Detect which cell encompasses the target text, then output its (x, y) center coordinate. 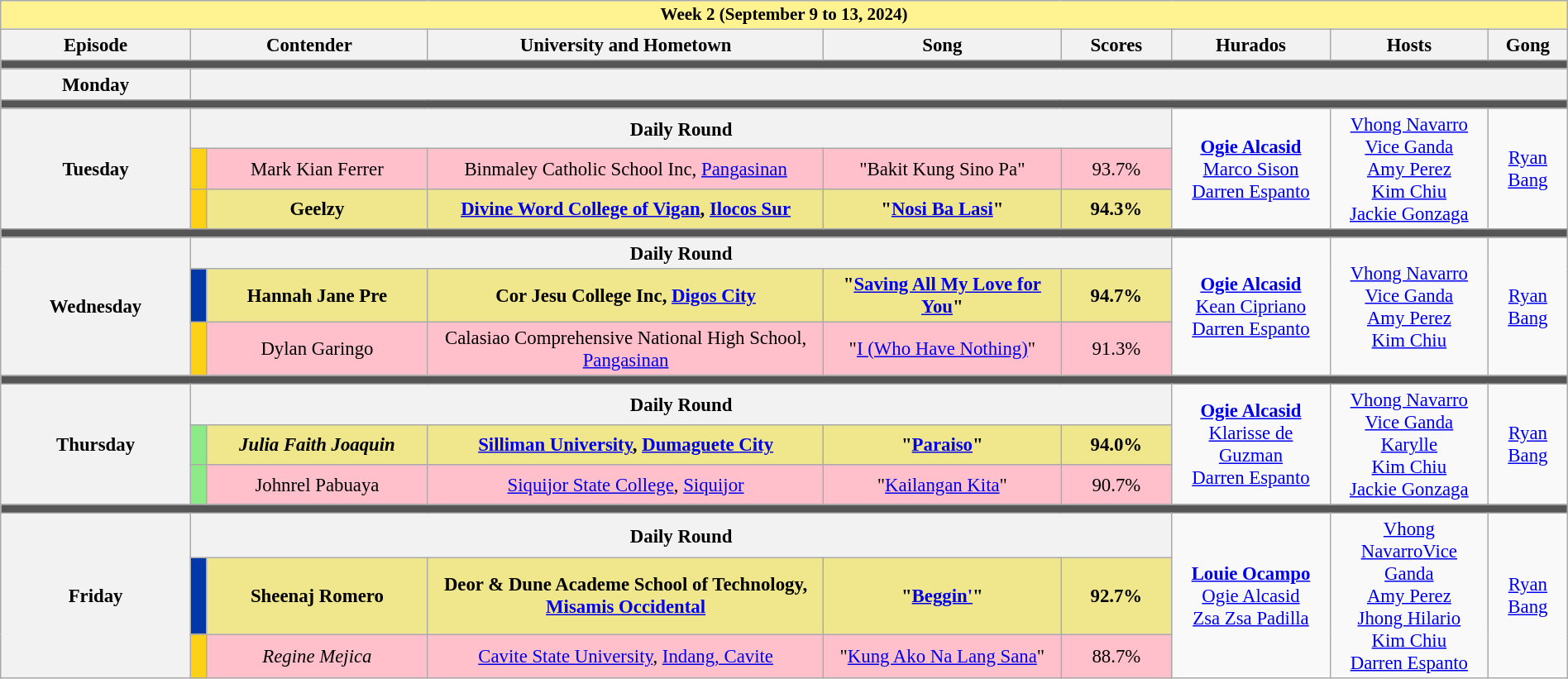
Regine Mejica (317, 657)
Cor Jesu College Inc, Digos City (625, 296)
90.7% (1116, 485)
"Beggin'" (943, 596)
"Kung Ako Na Lang Sana" (943, 657)
Hosts (1409, 45)
Ogie AlcasidKean CiprianoDarren Espanto (1250, 306)
Dylan Garingo (317, 349)
Geelzy (317, 208)
Thursday (96, 445)
"Saving All My Love for You" (943, 296)
Johnrel Pabuaya (317, 485)
Gong (1528, 45)
Cavite State University, Indang, Cavite (625, 657)
University and Hometown (625, 45)
Vhong NavarroVice GandaAmy PerezKim ChiuJackie Gonzaga (1409, 169)
Calasiao Comprehensive National High School, Pangasinan (625, 349)
"Kailangan Kita" (943, 485)
Hannah Jane Pre (317, 296)
Mark Kian Ferrer (317, 169)
Hurados (1250, 45)
Vhong NavarroVice GandaAmy PerezKim Chiu (1409, 306)
"I (Who Have Nothing)" (943, 349)
Sheenaj Romero (317, 596)
Divine Word College of Vigan, Ilocos Sur (625, 208)
Silliman University, Dumaguete City (625, 445)
Julia Faith Joaquin (317, 445)
"Paraiso" (943, 445)
88.7% (1116, 657)
Deor & Dune Academe School of Technology, Misamis Occidental (625, 596)
"Nosi Ba Lasi" (943, 208)
Siquijor State College, Siquijor (625, 485)
Monday (96, 84)
94.0% (1116, 445)
Ogie AlcasidMarco SisonDarren Espanto (1250, 169)
Binmaley Catholic School Inc, Pangasinan (625, 169)
94.7% (1116, 296)
Ogie AlcasidKlarisse de GuzmanDarren Espanto (1250, 445)
"Bakit Kung Sino Pa" (943, 169)
Friday (96, 596)
92.7% (1116, 596)
Song (943, 45)
Tuesday (96, 169)
Vhong NavarroVice GandaAmy PerezJhong HilarioKim ChiuDarren Espanto (1409, 596)
Week 2 (September 9 to 13, 2024) (784, 15)
Contender (309, 45)
Louie OcampoOgie AlcasidZsa Zsa Padilla (1250, 596)
93.7% (1116, 169)
94.3% (1116, 208)
Vhong NavarroVice GandaKarylleKim ChiuJackie Gonzaga (1409, 445)
Episode (96, 45)
Scores (1116, 45)
Wednesday (96, 306)
91.3% (1116, 349)
